Search for the cell housing the specified text and yield its [X, Y] center coordinate. 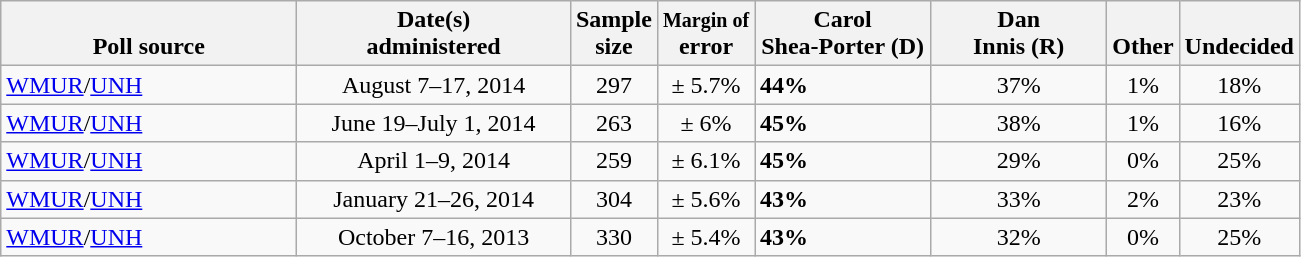
304 [614, 199]
October 7–16, 2013 [434, 237]
29% [1019, 161]
32% [1019, 237]
Undecided [1239, 34]
23% [1239, 199]
± 6.1% [706, 161]
Samplesize [614, 34]
Other [1143, 34]
330 [614, 237]
18% [1239, 85]
± 5.4% [706, 237]
Margin oferror [706, 34]
37% [1019, 85]
38% [1019, 123]
DanInnis (R) [1019, 34]
August 7–17, 2014 [434, 85]
259 [614, 161]
263 [614, 123]
January 21–26, 2014 [434, 199]
± 5.7% [706, 85]
± 6% [706, 123]
June 19–July 1, 2014 [434, 123]
33% [1019, 199]
44% [843, 85]
2% [1143, 199]
Date(s)administered [434, 34]
Poll source [149, 34]
297 [614, 85]
CarolShea-Porter (D) [843, 34]
16% [1239, 123]
April 1–9, 2014 [434, 161]
± 5.6% [706, 199]
